Determine the (x, y) coordinate at the center of the cell enclosing the given text.  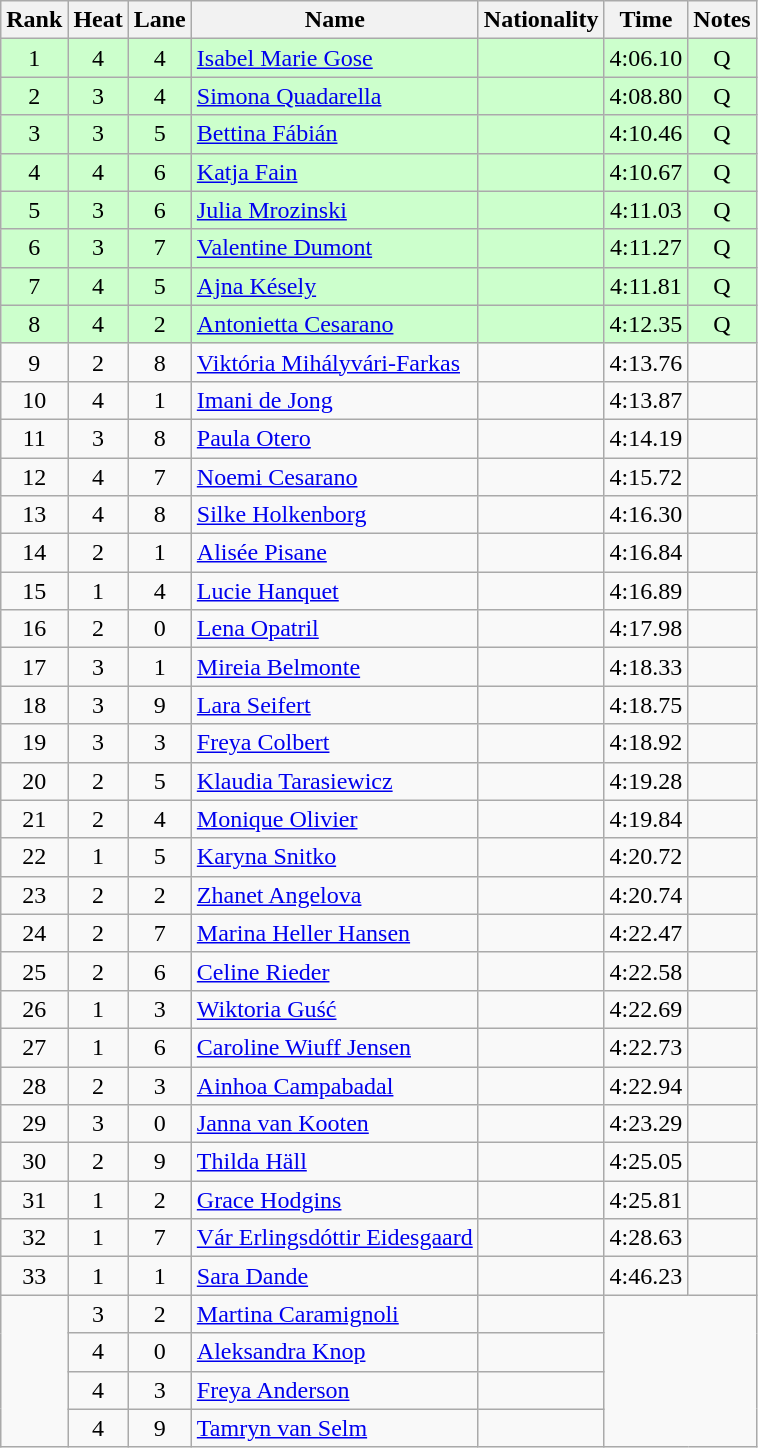
22 (34, 857)
33 (34, 1276)
4:46.23 (646, 1276)
Julia Mrozinski (334, 210)
4:15.72 (646, 477)
Isabel Marie Gose (334, 58)
27 (34, 1047)
4:10.46 (646, 134)
Monique Olivier (334, 819)
4:16.84 (646, 553)
Thilda Häll (334, 1162)
4:18.75 (646, 705)
Aleksandra Knop (334, 1352)
4:19.84 (646, 819)
Mireia Belmonte (334, 667)
Tamryn van Selm (334, 1428)
4:22.58 (646, 971)
Klaudia Tarasiewicz (334, 781)
Freya Anderson (334, 1390)
Noemi Cesarano (334, 477)
Celine Rieder (334, 971)
4:06.10 (646, 58)
29 (34, 1124)
10 (34, 400)
4:23.29 (646, 1124)
15 (34, 591)
4:20.72 (646, 857)
4:17.98 (646, 629)
Martina Caramignoli (334, 1314)
4:12.35 (646, 324)
Lara Seifert (334, 705)
4:14.19 (646, 438)
4:22.47 (646, 933)
20 (34, 781)
Valentine Dumont (334, 248)
4:10.67 (646, 172)
Silke Holkenborg (334, 515)
Lena Opatril (334, 629)
Bettina Fábián (334, 134)
Lucie Hanquet (334, 591)
4:18.92 (646, 743)
28 (34, 1085)
4:19.28 (646, 781)
Simona Quadarella (334, 96)
Marina Heller Hansen (334, 933)
Zhanet Angelova (334, 895)
16 (34, 629)
Vár Erlingsdóttir Eidesgaard (334, 1238)
4:25.05 (646, 1162)
Grace Hodgins (334, 1200)
4:16.89 (646, 591)
4:22.94 (646, 1085)
Sara Dande (334, 1276)
Nationality (541, 20)
14 (34, 553)
Katja Fain (334, 172)
4:08.80 (646, 96)
Karyna Snitko (334, 857)
Antonietta Cesarano (334, 324)
25 (34, 971)
26 (34, 1009)
Caroline Wiuff Jensen (334, 1047)
31 (34, 1200)
4:13.87 (646, 400)
4:11.03 (646, 210)
Imani de Jong (334, 400)
17 (34, 667)
18 (34, 705)
4:22.73 (646, 1047)
Viktória Mihályvári-Farkas (334, 362)
4:25.81 (646, 1200)
Ainhoa Campabadal (334, 1085)
Lane (160, 20)
Freya Colbert (334, 743)
4:22.69 (646, 1009)
Wiktoria Guść (334, 1009)
Janna van Kooten (334, 1124)
4:28.63 (646, 1238)
Time (646, 20)
Heat (98, 20)
4:18.33 (646, 667)
32 (34, 1238)
4:16.30 (646, 515)
4:20.74 (646, 895)
19 (34, 743)
4:11.81 (646, 286)
23 (34, 895)
13 (34, 515)
Name (334, 20)
Notes (722, 20)
Paula Otero (334, 438)
Alisée Pisane (334, 553)
30 (34, 1162)
21 (34, 819)
11 (34, 438)
4:11.27 (646, 248)
Ajna Késely (334, 286)
4:13.76 (646, 362)
12 (34, 477)
Rank (34, 20)
24 (34, 933)
